Determine the (x, y) coordinate at the center of the cell enclosing the given text.  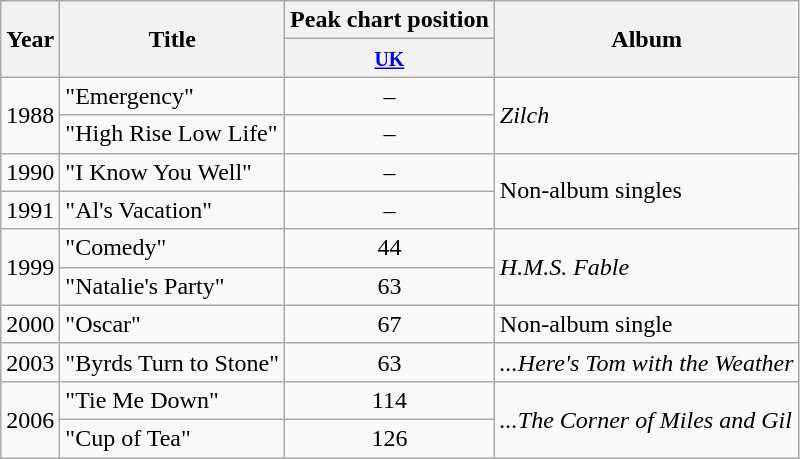
2000 (30, 324)
67 (390, 324)
"Oscar" (172, 324)
Non-album single (646, 324)
"Byrds Turn to Stone" (172, 362)
...The Corner of Miles and Gil (646, 419)
"Comedy" (172, 248)
1988 (30, 115)
Year (30, 39)
Peak chart position (390, 20)
1999 (30, 267)
H.M.S. Fable (646, 267)
"High Rise Low Life" (172, 134)
"Natalie's Party" (172, 286)
2006 (30, 419)
"Emergency" (172, 96)
126 (390, 438)
UK (390, 58)
114 (390, 400)
Non-album singles (646, 191)
44 (390, 248)
2003 (30, 362)
"Tie Me Down" (172, 400)
...Here's Tom with the Weather (646, 362)
"I Know You Well" (172, 172)
Zilch (646, 115)
"Al's Vacation" (172, 210)
1990 (30, 172)
1991 (30, 210)
Title (172, 39)
Album (646, 39)
"Cup of Tea" (172, 438)
